Output the [X, Y] coordinate of the center of the cell containing the given text.  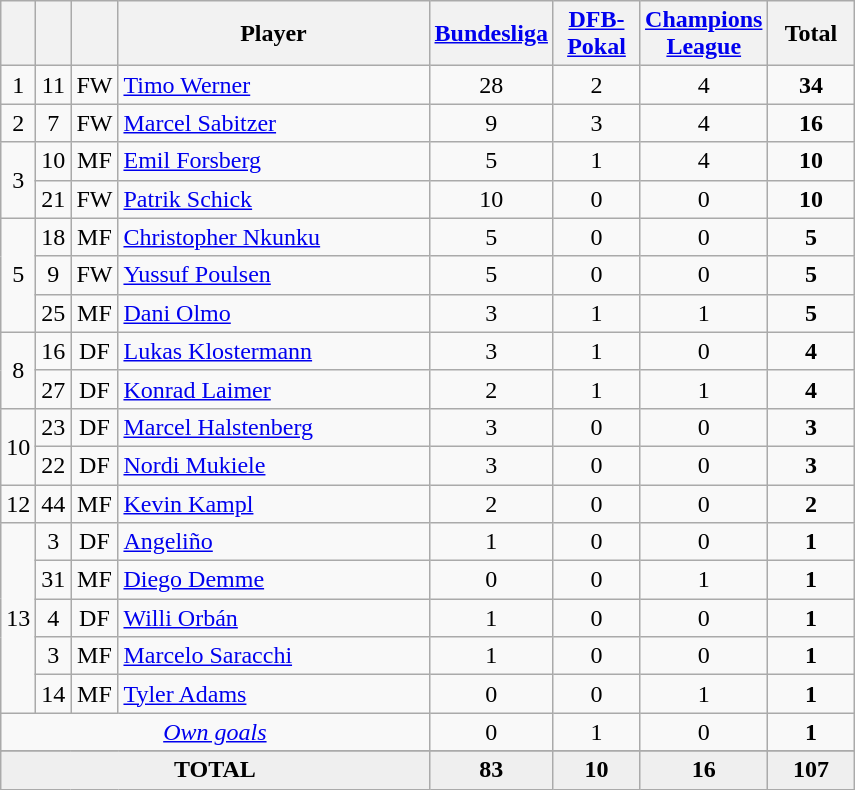
Yussuf Poulsen [274, 275]
25 [54, 313]
83 [491, 770]
12 [18, 503]
Lukas Klostermann [274, 351]
34 [811, 85]
23 [54, 427]
8 [18, 370]
13 [18, 618]
Patrik Schick [274, 199]
Emil Forsberg [274, 161]
31 [54, 580]
Kevin Kampl [274, 503]
TOTAL [215, 770]
Champions League [704, 34]
7 [54, 123]
14 [54, 694]
21 [54, 199]
28 [491, 85]
22 [54, 465]
Dani Olmo [274, 313]
Konrad Laimer [274, 389]
Own goals [215, 732]
Marcel Sabitzer [274, 123]
107 [811, 770]
Angeliño [274, 542]
27 [54, 389]
Timo Werner [274, 85]
Total [811, 34]
Christopher Nkunku [274, 237]
11 [54, 85]
44 [54, 503]
Player [274, 34]
Marcel Halstenberg [274, 427]
Bundesliga [491, 34]
18 [54, 237]
Marcelo Saracchi [274, 656]
Nordi Mukiele [274, 465]
Tyler Adams [274, 694]
Willi Orbán [274, 618]
DFB-Pokal [596, 34]
Diego Demme [274, 580]
